Return (x, y) of the center of cell containing provided text 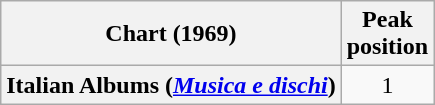
Italian Albums (Musica e dischi) (171, 85)
Peakposition (387, 34)
1 (387, 85)
Chart (1969) (171, 34)
